Return (x, y) of the center of cell containing provided text 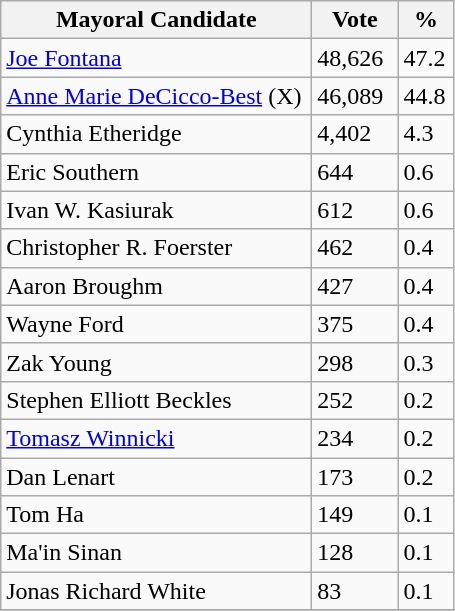
Aaron Broughm (156, 286)
Zak Young (156, 362)
48,626 (355, 58)
298 (355, 362)
612 (355, 210)
Jonas Richard White (156, 591)
Christopher R. Foerster (156, 248)
4.3 (426, 134)
644 (355, 172)
Tom Ha (156, 515)
83 (355, 591)
Dan Lenart (156, 477)
Eric Southern (156, 172)
173 (355, 477)
Vote (355, 20)
46,089 (355, 96)
47.2 (426, 58)
% (426, 20)
0.3 (426, 362)
234 (355, 438)
427 (355, 286)
4,402 (355, 134)
Mayoral Candidate (156, 20)
Ma'in Sinan (156, 553)
149 (355, 515)
Cynthia Etheridge (156, 134)
Joe Fontana (156, 58)
462 (355, 248)
Stephen Elliott Beckles (156, 400)
252 (355, 400)
Wayne Ford (156, 324)
Tomasz Winnicki (156, 438)
Ivan W. Kasiurak (156, 210)
Anne Marie DeCicco-Best (X) (156, 96)
128 (355, 553)
375 (355, 324)
44.8 (426, 96)
